From the cell containing the given text, extract its center point as (x, y) coordinate. 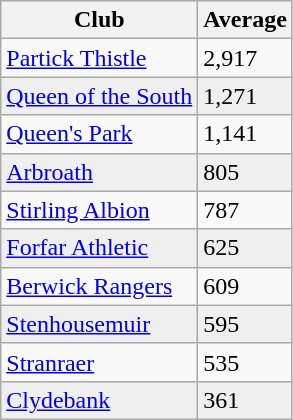
Stranraer (100, 362)
Arbroath (100, 172)
609 (246, 286)
Stenhousemuir (100, 324)
Stirling Albion (100, 210)
Forfar Athletic (100, 248)
Club (100, 20)
535 (246, 362)
1,141 (246, 134)
Berwick Rangers (100, 286)
805 (246, 172)
Queen of the South (100, 96)
Queen's Park (100, 134)
2,917 (246, 58)
361 (246, 400)
Clydebank (100, 400)
Average (246, 20)
787 (246, 210)
595 (246, 324)
1,271 (246, 96)
Partick Thistle (100, 58)
625 (246, 248)
